Find where the given text appears and provide that cell's center as (X, Y) coordinate. 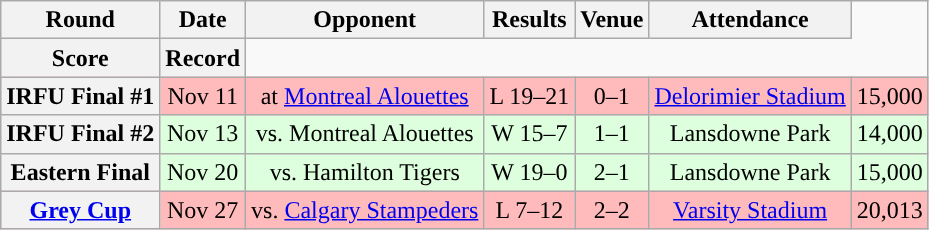
Nov 13 (203, 134)
Round (80, 20)
20,013 (890, 210)
Delorimier Stadium (750, 96)
at Montreal Alouettes (365, 96)
vs. Hamilton Tigers (365, 172)
Nov 27 (203, 210)
Date (203, 20)
Opponent (365, 20)
2–1 (612, 172)
Attendance (750, 20)
Grey Cup (80, 210)
IRFU Final #2 (80, 134)
Score (80, 58)
0–1 (612, 96)
L 19–21 (530, 96)
14,000 (890, 134)
Venue (612, 20)
1–1 (612, 134)
W 19–0 (530, 172)
L 7–12 (530, 210)
W 15–7 (530, 134)
vs. Calgary Stampeders (365, 210)
Eastern Final (80, 172)
Results (530, 20)
2–2 (612, 210)
Nov 20 (203, 172)
Varsity Stadium (750, 210)
Record (203, 58)
Nov 11 (203, 96)
vs. Montreal Alouettes (365, 134)
IRFU Final #1 (80, 96)
